Return (X, Y) of the center of cell containing provided text 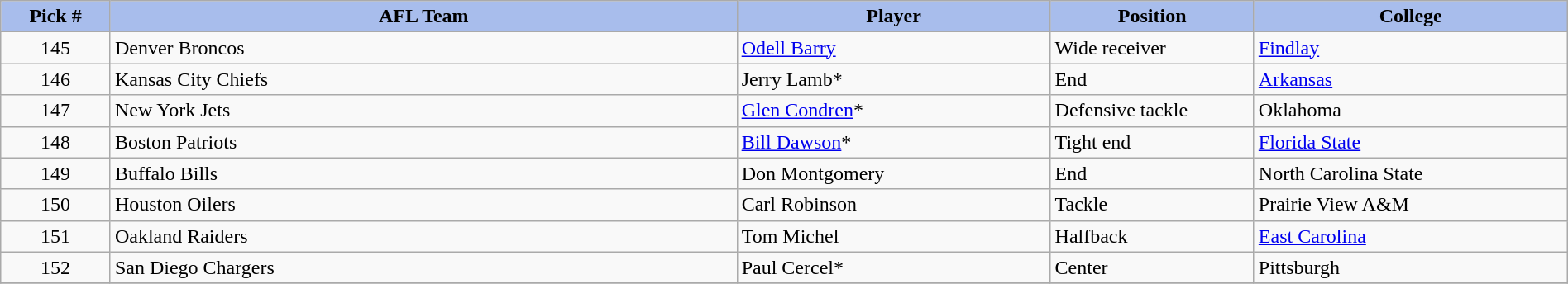
Houston Oilers (423, 205)
147 (56, 111)
148 (56, 142)
152 (56, 267)
Tom Michel (893, 236)
146 (56, 79)
Jerry Lamb* (893, 79)
145 (56, 48)
Pick # (56, 17)
Buffalo Bills (423, 173)
Carl Robinson (893, 205)
149 (56, 173)
Don Montgomery (893, 173)
San Diego Chargers (423, 267)
Florida State (1411, 142)
Tight end (1152, 142)
Wide receiver (1152, 48)
Glen Condren* (893, 111)
Tackle (1152, 205)
Defensive tackle (1152, 111)
Oklahoma (1411, 111)
College (1411, 17)
East Carolina (1411, 236)
Boston Patriots (423, 142)
Oakland Raiders (423, 236)
AFL Team (423, 17)
Halfback (1152, 236)
North Carolina State (1411, 173)
New York Jets (423, 111)
151 (56, 236)
Odell Barry (893, 48)
Pittsburgh (1411, 267)
Bill Dawson* (893, 142)
Position (1152, 17)
Player (893, 17)
Arkansas (1411, 79)
Prairie View A&M (1411, 205)
150 (56, 205)
Denver Broncos (423, 48)
Paul Cercel* (893, 267)
Kansas City Chiefs (423, 79)
Findlay (1411, 48)
Center (1152, 267)
